Detect which cell encompasses the target text, then output its [X, Y] center coordinate. 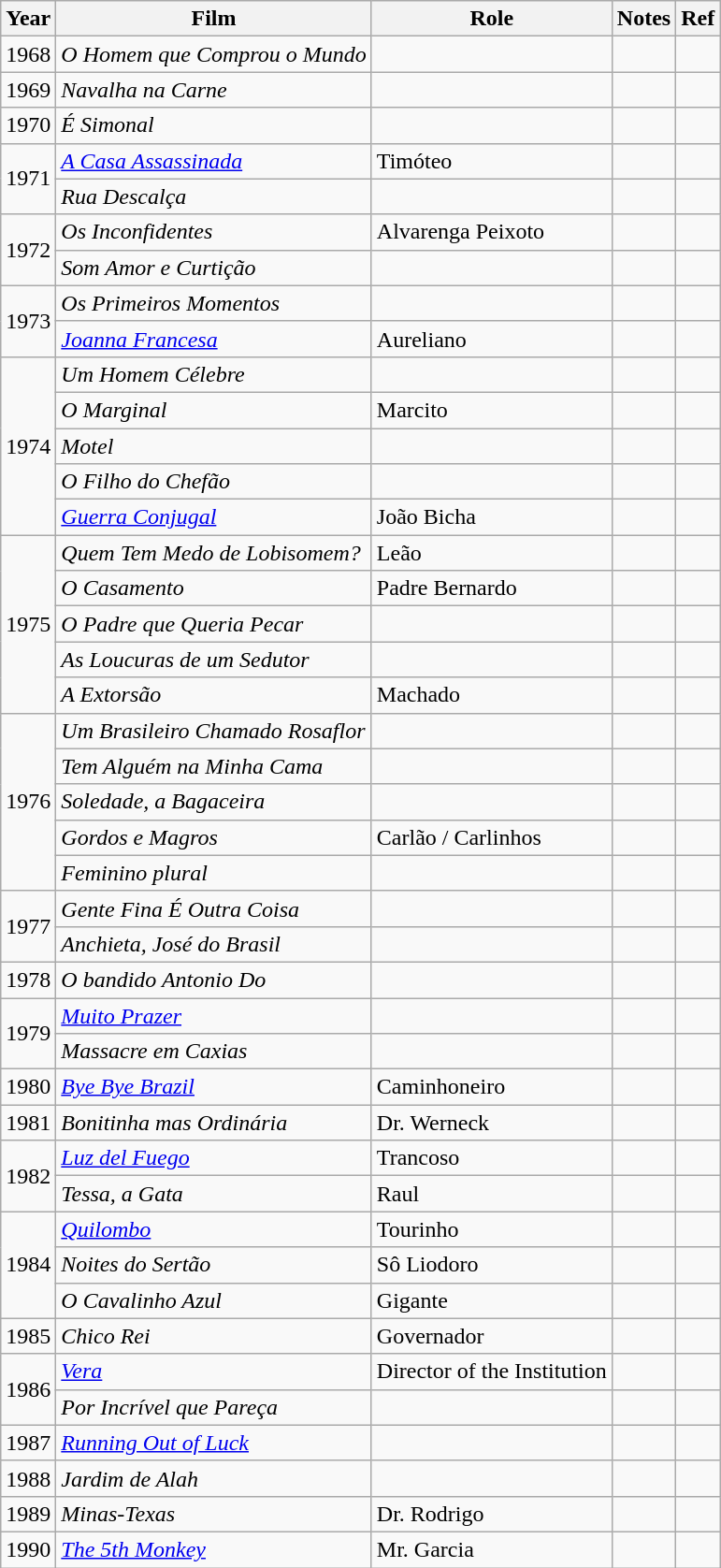
Mr. Garcia [492, 1549]
1985 [28, 1336]
Director of the Institution [492, 1372]
1974 [28, 445]
Luz del Fuego [213, 1158]
Tessa, a Gata [213, 1194]
A Extorsão [213, 695]
Jardim de Alah [213, 1478]
Rua Descalça [213, 196]
1968 [28, 54]
O Cavalinho Azul [213, 1300]
1990 [28, 1549]
Dr. Werneck [492, 1123]
Raul [492, 1194]
Quem Tem Medo de Lobisomem? [213, 553]
Governador [492, 1336]
1976 [28, 802]
1988 [28, 1478]
Som Amor e Curtição [213, 268]
Aureliano [492, 339]
1984 [28, 1265]
1969 [28, 90]
Joanna Francesa [213, 339]
Marcito [492, 410]
1981 [28, 1123]
Machado [492, 695]
Guerra Conjugal [213, 517]
Navalha na Carne [213, 90]
1975 [28, 624]
Quilombo [213, 1229]
É Simonal [213, 125]
O Homem que Comprou o Mundo [213, 54]
Year [28, 19]
Muito Prazer [213, 1015]
Chico Rei [213, 1336]
Gigante [492, 1300]
1989 [28, 1514]
As Loucuras de um Sedutor [213, 660]
1986 [28, 1389]
O bandido Antonio Do [213, 980]
1978 [28, 980]
Running Out of Luck [213, 1443]
1980 [28, 1087]
Dr. Rodrigo [492, 1514]
Alvarenga Peixoto [492, 232]
Sô Liodoro [492, 1265]
Caminhoneiro [492, 1087]
Ref [698, 19]
O Casamento [213, 588]
João Bicha [492, 517]
Massacre em Caxias [213, 1052]
Notes [643, 19]
Role [492, 19]
Tem Alguém na Minha Cama [213, 766]
Padre Bernardo [492, 588]
Gordos e Magros [213, 837]
1979 [28, 1033]
A Casa Assassinada [213, 161]
Noites do Sertão [213, 1265]
Soledade, a Bagaceira [213, 802]
The 5th Monkey [213, 1549]
Film [213, 19]
Leão [492, 553]
1987 [28, 1443]
Um Brasileiro Chamado Rosaflor [213, 731]
Gente Fina É Outra Coisa [213, 908]
Bye Bye Brazil [213, 1087]
Um Homem Célebre [213, 374]
Vera [213, 1372]
Tourinho [492, 1229]
1982 [28, 1176]
Motel [213, 446]
Os Inconfidentes [213, 232]
1971 [28, 179]
Por Incrível que Pareça [213, 1407]
O Filho do Chefão [213, 482]
Os Primeiros Momentos [213, 303]
Feminino plural [213, 873]
Minas-Texas [213, 1514]
O Marginal [213, 410]
Bonitinha mas Ordinária [213, 1123]
O Padre que Queria Pecar [213, 624]
Trancoso [492, 1158]
Timóteo [492, 161]
Anchieta, José do Brasil [213, 944]
1977 [28, 926]
1972 [28, 250]
1970 [28, 125]
Carlão / Carlinhos [492, 837]
1973 [28, 321]
